Extract the (X, Y) coordinate from the center of the cell holding the provided text.  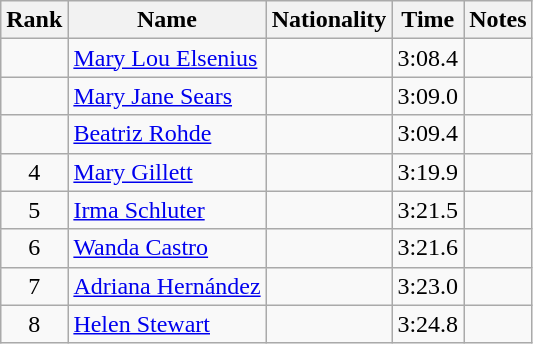
3:08.4 (428, 58)
3:21.5 (428, 210)
Wanda Castro (167, 248)
3:23.0 (428, 286)
Rank (34, 20)
4 (34, 172)
Nationality (329, 20)
5 (34, 210)
Mary Gillett (167, 172)
Beatriz Rohde (167, 134)
6 (34, 248)
3:19.9 (428, 172)
3:09.4 (428, 134)
Irma Schluter (167, 210)
8 (34, 324)
Time (428, 20)
Mary Lou Elsenius (167, 58)
Helen Stewart (167, 324)
7 (34, 286)
3:09.0 (428, 96)
Adriana Hernández (167, 286)
Name (167, 20)
Mary Jane Sears (167, 96)
Notes (498, 20)
3:21.6 (428, 248)
3:24.8 (428, 324)
